Locate the cell with the specified text and output its [X, Y] center coordinate. 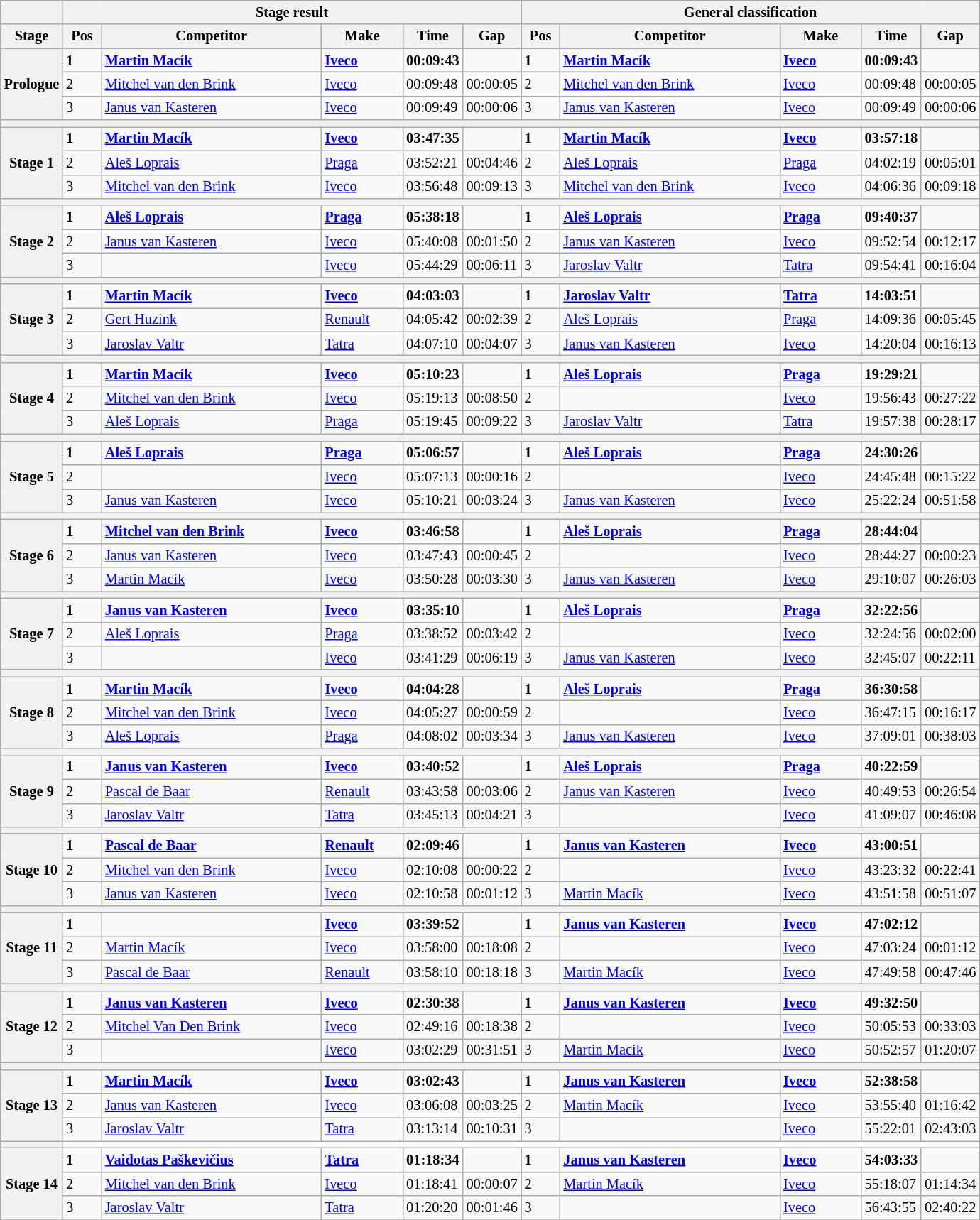
03:58:10 [432, 972]
19:57:38 [891, 422]
00:06:19 [492, 658]
00:05:45 [950, 320]
00:05:01 [950, 163]
03:45:13 [432, 815]
05:19:45 [432, 422]
Stage 5 [31, 477]
Stage 2 [31, 241]
00:10:31 [492, 1129]
03:02:29 [432, 1050]
37:09:01 [891, 736]
03:39:52 [432, 925]
03:40:52 [432, 767]
00:02:00 [950, 634]
40:22:59 [891, 767]
36:30:58 [891, 689]
Stage 1 [31, 162]
00:26:03 [950, 579]
Prologue [31, 84]
54:03:33 [891, 1160]
00:18:18 [492, 972]
01:18:41 [432, 1184]
02:30:38 [432, 1003]
Stage 3 [31, 320]
Stage 7 [31, 633]
03:02:43 [432, 1082]
00:00:16 [492, 476]
00:09:18 [950, 187]
02:43:03 [950, 1129]
01:18:34 [432, 1160]
01:16:42 [950, 1105]
Stage 8 [31, 713]
49:32:50 [891, 1003]
00:03:30 [492, 579]
Stage 10 [31, 869]
00:00:59 [492, 712]
28:44:04 [891, 531]
00:51:07 [950, 893]
14:09:36 [891, 320]
41:09:07 [891, 815]
01:14:34 [950, 1184]
02:10:08 [432, 870]
05:40:08 [432, 241]
04:03:03 [432, 296]
Stage [31, 36]
03:58:00 [432, 948]
03:50:28 [432, 579]
19:29:21 [891, 374]
24:45:48 [891, 476]
03:06:08 [432, 1105]
25:22:24 [891, 501]
01:20:07 [950, 1050]
03:47:43 [432, 555]
04:02:19 [891, 163]
00:22:41 [950, 870]
09:40:37 [891, 217]
00:18:08 [492, 948]
04:04:28 [432, 689]
05:10:21 [432, 501]
00:01:50 [492, 241]
02:40:22 [950, 1208]
Gert Huzink [212, 320]
00:04:46 [492, 163]
47:03:24 [891, 948]
50:05:53 [891, 1027]
00:03:24 [492, 501]
Stage 13 [31, 1105]
05:07:13 [432, 476]
03:35:10 [432, 610]
47:49:58 [891, 972]
03:52:21 [432, 163]
Stage 4 [31, 398]
00:26:54 [950, 791]
00:00:22 [492, 870]
02:09:46 [432, 846]
03:46:58 [432, 531]
00:03:06 [492, 791]
Mitchel Van Den Brink [212, 1027]
04:05:27 [432, 712]
04:06:36 [891, 187]
36:47:15 [891, 712]
43:51:58 [891, 893]
00:03:42 [492, 634]
00:03:34 [492, 736]
03:38:52 [432, 634]
00:06:11 [492, 265]
00:33:03 [950, 1027]
00:03:25 [492, 1105]
Stage 6 [31, 555]
00:16:13 [950, 344]
43:23:32 [891, 870]
03:13:14 [432, 1129]
Stage 9 [31, 791]
50:52:57 [891, 1050]
00:00:45 [492, 555]
Stage 11 [31, 949]
00:04:21 [492, 815]
00:09:13 [492, 187]
02:10:58 [432, 893]
00:47:46 [950, 972]
02:49:16 [432, 1027]
09:52:54 [891, 241]
14:03:51 [891, 296]
47:02:12 [891, 925]
14:20:04 [891, 344]
19:56:43 [891, 398]
00:31:51 [492, 1050]
00:00:23 [950, 555]
03:56:48 [432, 187]
Stage 14 [31, 1183]
00:04:07 [492, 344]
00:51:58 [950, 501]
00:46:08 [950, 815]
32:24:56 [891, 634]
00:12:17 [950, 241]
General classification [751, 12]
40:49:53 [891, 791]
00:01:46 [492, 1208]
05:10:23 [432, 374]
03:47:35 [432, 138]
00:27:22 [950, 398]
Vaidotas Paškevičius [212, 1160]
01:20:20 [432, 1208]
05:19:13 [432, 398]
03:57:18 [891, 138]
05:44:29 [432, 265]
05:38:18 [432, 217]
00:28:17 [950, 422]
00:18:38 [492, 1027]
29:10:07 [891, 579]
00:15:22 [950, 476]
32:45:07 [891, 658]
Stage result [292, 12]
00:38:03 [950, 736]
05:06:57 [432, 453]
00:22:11 [950, 658]
53:55:40 [891, 1105]
28:44:27 [891, 555]
04:05:42 [432, 320]
00:00:07 [492, 1184]
00:09:22 [492, 422]
56:43:55 [891, 1208]
00:16:04 [950, 265]
55:18:07 [891, 1184]
32:22:56 [891, 610]
09:54:41 [891, 265]
00:16:17 [950, 712]
03:41:29 [432, 658]
00:02:39 [492, 320]
55:22:01 [891, 1129]
43:00:51 [891, 846]
24:30:26 [891, 453]
04:08:02 [432, 736]
Stage 12 [31, 1027]
00:08:50 [492, 398]
04:07:10 [432, 344]
52:38:58 [891, 1082]
03:43:58 [432, 791]
